Determine the (x, y) coordinate at the center of the cell enclosing the given text.  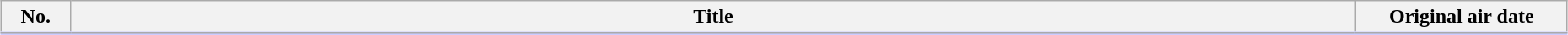
Original air date (1462, 17)
No. (35, 17)
Title (713, 17)
